Return the (X, Y) coordinate for the center point of the cell that contains the specified text.  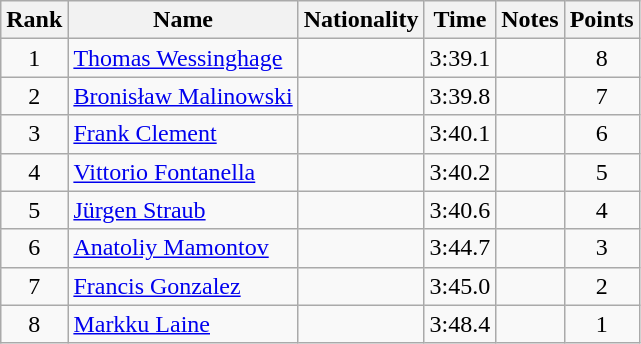
Notes (530, 20)
Vittorio Fontanella (183, 172)
Time (460, 20)
Name (183, 20)
3:44.7 (460, 248)
Nationality (361, 20)
3:48.4 (460, 324)
Markku Laine (183, 324)
Francis Gonzalez (183, 286)
Rank (34, 20)
Anatoliy Mamontov (183, 248)
Points (602, 20)
Thomas Wessinghage (183, 58)
3:40.1 (460, 134)
3:45.0 (460, 286)
3:40.6 (460, 210)
3:39.1 (460, 58)
Bronisław Malinowski (183, 96)
3:39.8 (460, 96)
Jürgen Straub (183, 210)
3:40.2 (460, 172)
Frank Clement (183, 134)
